Detect which cell encompasses the target text, then output its (X, Y) center coordinate. 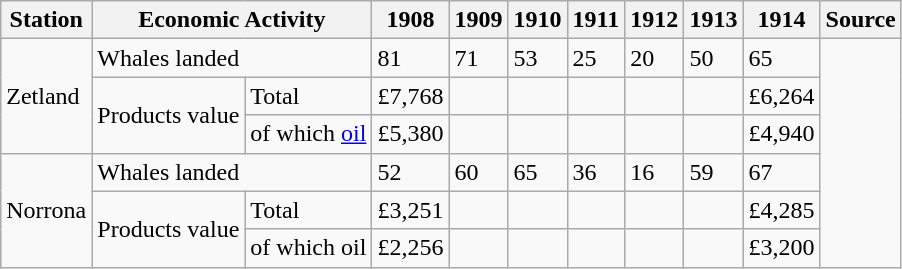
36 (596, 172)
Zetland (46, 96)
1911 (596, 20)
16 (654, 172)
67 (782, 172)
1909 (478, 20)
Norrona (46, 210)
£4,940 (782, 134)
£3,251 (410, 210)
£6,264 (782, 96)
£4,285 (782, 210)
1912 (654, 20)
1908 (410, 20)
53 (538, 58)
50 (714, 58)
1913 (714, 20)
71 (478, 58)
20 (654, 58)
25 (596, 58)
£7,768 (410, 96)
59 (714, 172)
£3,200 (782, 248)
1910 (538, 20)
Economic Activity (232, 20)
£5,380 (410, 134)
1914 (782, 20)
£2,256 (410, 248)
52 (410, 172)
60 (478, 172)
Station (46, 20)
81 (410, 58)
Source (860, 20)
